Locate the cell with the specified text and output its [X, Y] center coordinate. 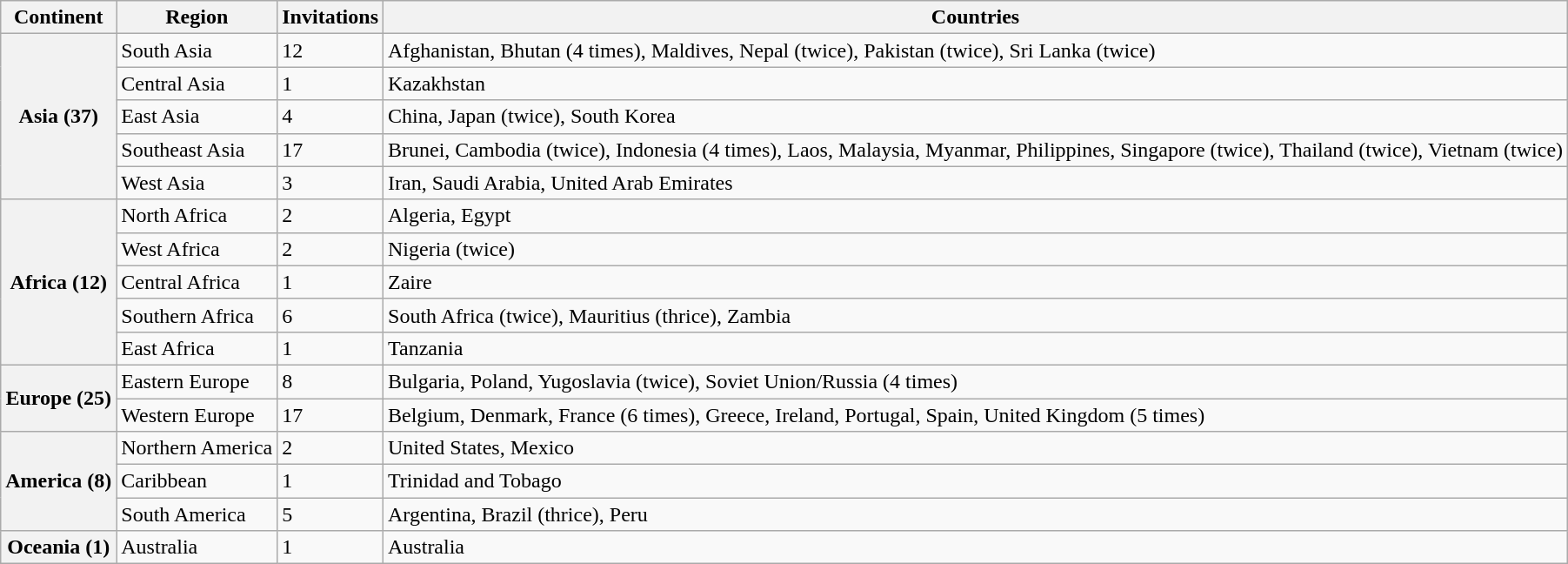
North Africa [197, 216]
Central Asia [197, 84]
United States, Mexico [976, 448]
Brunei, Cambodia (twice), Indonesia (4 times), Laos, Malaysia, Myanmar, Philippines, Singapore (twice), Thailand (twice), Vietnam (twice) [976, 150]
Iran, Saudi Arabia, United Arab Emirates [976, 183]
Algeria, Egypt [976, 216]
5 [330, 514]
Africa (12) [59, 282]
Central Africa [197, 282]
Invitations [330, 17]
4 [330, 117]
Western Europe [197, 415]
Belgium, Denmark, France (6 times), Greece, Ireland, Portugal, Spain, United Kingdom (5 times) [976, 415]
Bulgaria, Poland, Yugoslavia (twice), Soviet Union/Russia (4 times) [976, 381]
West Africa [197, 249]
East Asia [197, 117]
Southern Africa [197, 315]
Asia (37) [59, 117]
Argentina, Brazil (thrice), Peru [976, 514]
East Africa [197, 348]
Countries [976, 17]
3 [330, 183]
6 [330, 315]
Oceania (1) [59, 547]
West Asia [197, 183]
12 [330, 50]
8 [330, 381]
Continent [59, 17]
Nigeria (twice) [976, 249]
Europe (25) [59, 398]
Eastern Europe [197, 381]
South Africa (twice), Mauritius (thrice), Zambia [976, 315]
Region [197, 17]
Caribbean [197, 481]
Tanzania [976, 348]
Trinidad and Tobago [976, 481]
Zaire [976, 282]
South America [197, 514]
America (8) [59, 481]
Afghanistan, Bhutan (4 times), Maldives, Nepal (twice), Pakistan (twice), Sri Lanka (twice) [976, 50]
Southeast Asia [197, 150]
Kazakhstan [976, 84]
South Asia [197, 50]
China, Japan (twice), South Korea [976, 117]
Northern America [197, 448]
